Scan for the cell matching the given text and deliver its [X, Y] coordinate at center. 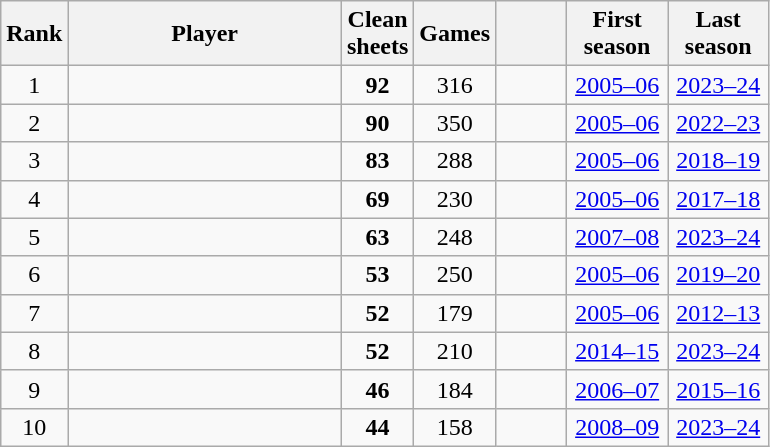
6 [34, 275]
4 [34, 199]
2 [34, 123]
316 [455, 85]
2014–15 [618, 351]
350 [455, 123]
8 [34, 351]
Clean sheets [377, 34]
7 [34, 313]
288 [455, 161]
2015–16 [718, 389]
92 [377, 85]
Last season [718, 34]
Games [455, 34]
2008–09 [618, 427]
46 [377, 389]
10 [34, 427]
210 [455, 351]
2019–20 [718, 275]
2007–08 [618, 237]
Player [205, 34]
69 [377, 199]
2006–07 [618, 389]
1 [34, 85]
9 [34, 389]
44 [377, 427]
3 [34, 161]
248 [455, 237]
90 [377, 123]
2022–23 [718, 123]
Rank [34, 34]
First season [618, 34]
63 [377, 237]
83 [377, 161]
53 [377, 275]
2017–18 [718, 199]
2018–19 [718, 161]
230 [455, 199]
184 [455, 389]
179 [455, 313]
5 [34, 237]
2012–13 [718, 313]
250 [455, 275]
158 [455, 427]
